Detect which cell encompasses the target text, then output its [x, y] center coordinate. 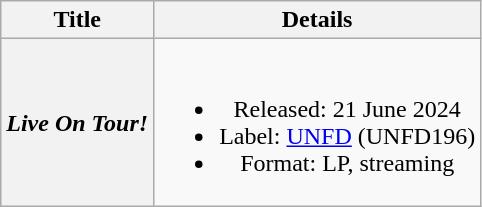
Released: 21 June 2024Label: UNFD (UNFD196)Format: LP, streaming [318, 122]
Live On Tour! [78, 122]
Details [318, 20]
Title [78, 20]
